Identify which cell holds the provided text, then report its [X, Y] central coordinate. 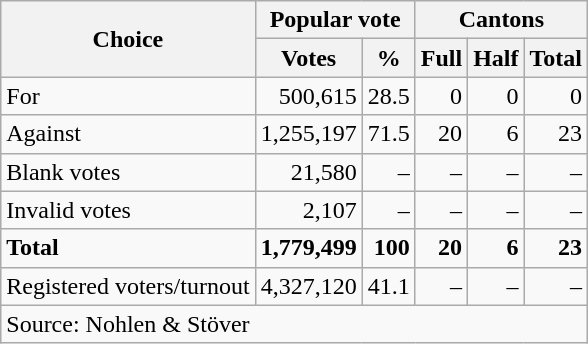
Half [496, 58]
41.1 [388, 286]
1,779,499 [308, 248]
Invalid votes [128, 210]
1,255,197 [308, 134]
28.5 [388, 96]
Blank votes [128, 172]
For [128, 96]
Choice [128, 39]
Full [441, 58]
Registered voters/turnout [128, 286]
% [388, 58]
Votes [308, 58]
Popular vote [335, 20]
Against [128, 134]
100 [388, 248]
4,327,120 [308, 286]
21,580 [308, 172]
71.5 [388, 134]
500,615 [308, 96]
Cantons [501, 20]
2,107 [308, 210]
Source: Nohlen & Stöver [294, 324]
